Return (x, y) of the center of cell containing provided text 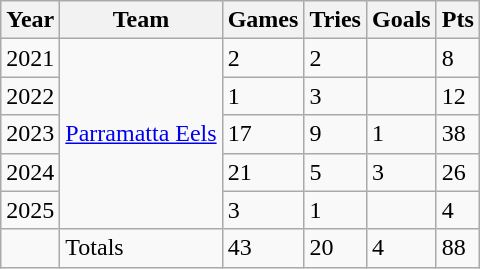
2022 (30, 96)
Totals (141, 248)
26 (458, 172)
88 (458, 248)
2024 (30, 172)
2021 (30, 58)
5 (336, 172)
Team (141, 20)
Pts (458, 20)
38 (458, 134)
43 (263, 248)
Tries (336, 20)
2023 (30, 134)
9 (336, 134)
2025 (30, 210)
Goals (401, 20)
Parramatta Eels (141, 134)
Games (263, 20)
8 (458, 58)
17 (263, 134)
12 (458, 96)
20 (336, 248)
21 (263, 172)
Year (30, 20)
